Provide the (X, Y) coordinate of the cell's center where the given text is located.  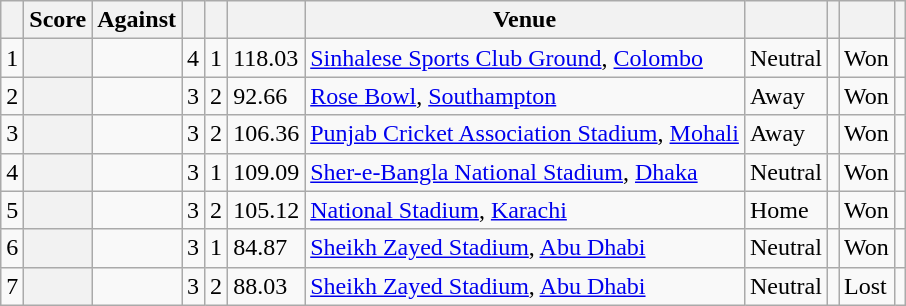
5 (12, 210)
106.36 (266, 134)
118.03 (266, 58)
Lost (866, 286)
Against (137, 20)
84.87 (266, 248)
Score (58, 20)
Venue (525, 20)
Punjab Cricket Association Stadium, Mohali (525, 134)
92.66 (266, 96)
105.12 (266, 210)
6 (12, 248)
7 (12, 286)
Sinhalese Sports Club Ground, Colombo (525, 58)
Sher-e-Bangla National Stadium, Dhaka (525, 172)
Rose Bowl, Southampton (525, 96)
109.09 (266, 172)
National Stadium, Karachi (525, 210)
Home (786, 210)
88.03 (266, 286)
